Search for the cell housing the specified text and yield its [X, Y] center coordinate. 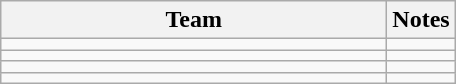
Team [194, 20]
Notes [421, 20]
